Output the [x, y] coordinate of the center of the cell containing the given text.  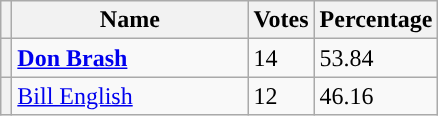
53.84 [376, 58]
Bill English [130, 96]
12 [281, 96]
46.16 [376, 96]
14 [281, 58]
Name [130, 20]
Don Brash [130, 58]
Percentage [376, 20]
Votes [281, 20]
